Find where the given text appears and provide that cell's center as (X, Y) coordinate. 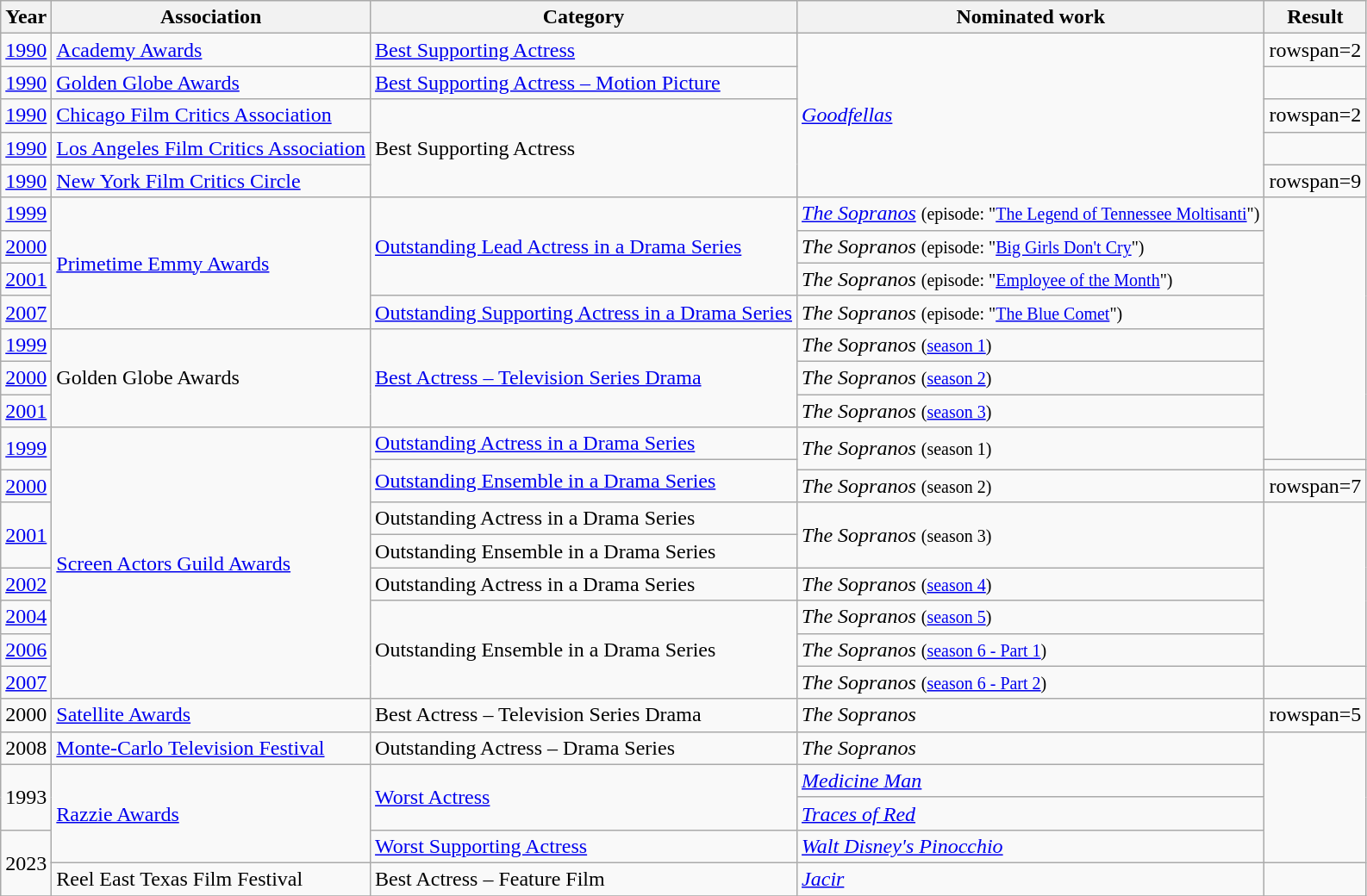
rowspan=7 (1315, 486)
Nominated work (1031, 17)
Result (1315, 17)
New York Film Critics Circle (211, 181)
Worst Actress (584, 797)
Year (26, 17)
2006 (26, 650)
rowspan=9 (1315, 181)
Jacir (1031, 879)
Best Supporting Actress – Motion Picture (584, 83)
2008 (26, 748)
The Sopranos (episode: "The Legend of Tennessee Moltisanti") (1031, 214)
Category (584, 17)
The Sopranos (season 6 - Part 2) (1031, 682)
Walt Disney's Pinocchio (1031, 846)
2023 (26, 862)
Best Actress – Feature Film (584, 879)
The Sopranos (season 5) (1031, 617)
Goodfellas (1031, 115)
Outstanding Actress – Drama Series (584, 748)
Outstanding Supporting Actress in a Drama Series (584, 312)
The Sopranos (season 6 - Part 1) (1031, 650)
1993 (26, 797)
Monte-Carlo Television Festival (211, 748)
Outstanding Lead Actress in a Drama Series (584, 246)
Screen Actors Guild Awards (211, 563)
The Sopranos (episode: "Big Girls Don't Cry") (1031, 246)
Medicine Man (1031, 781)
2002 (26, 584)
rowspan=5 (1315, 715)
Razzie Awards (211, 813)
Worst Supporting Actress (584, 846)
Association (211, 17)
2004 (26, 617)
The Sopranos (season 4) (1031, 584)
Academy Awards (211, 50)
Reel East Texas Film Festival (211, 879)
The Sopranos (episode: "Employee of the Month") (1031, 279)
Los Angeles Film Critics Association (211, 148)
Satellite Awards (211, 715)
Primetime Emmy Awards (211, 263)
Chicago Film Critics Association (211, 115)
The Sopranos (episode: "The Blue Comet") (1031, 312)
Traces of Red (1031, 813)
